Determine the (X, Y) coordinate at the center of the cell enclosing the given text.  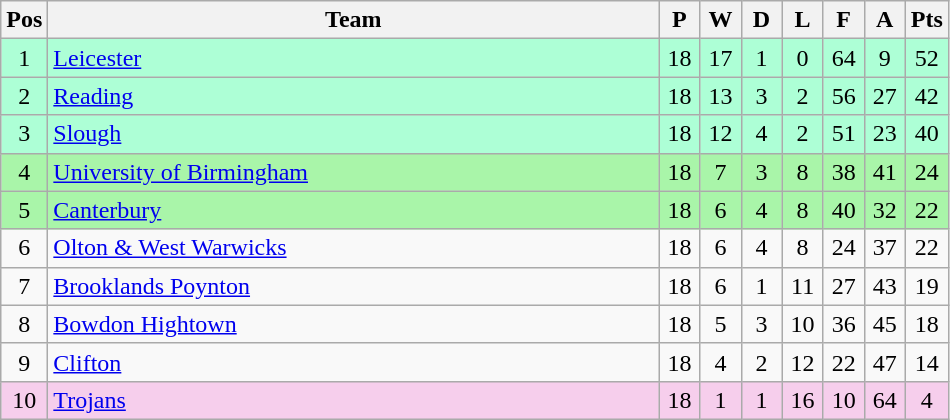
38 (844, 172)
Bowdon Hightown (354, 324)
36 (844, 324)
A (884, 20)
16 (802, 400)
Pos (24, 20)
42 (926, 96)
L (802, 20)
Brooklands Poynton (354, 286)
Canterbury (354, 210)
Slough (354, 134)
23 (884, 134)
13 (720, 96)
W (720, 20)
Trojans (354, 400)
Olton & West Warwicks (354, 248)
Reading (354, 96)
University of Birmingham (354, 172)
37 (884, 248)
19 (926, 286)
17 (720, 58)
Leicester (354, 58)
0 (802, 58)
41 (884, 172)
45 (884, 324)
Clifton (354, 362)
P (680, 20)
32 (884, 210)
43 (884, 286)
F (844, 20)
D (762, 20)
11 (802, 286)
51 (844, 134)
52 (926, 58)
Team (354, 20)
14 (926, 362)
47 (884, 362)
Pts (926, 20)
56 (844, 96)
